Extract the [X, Y] coordinate from the center of the cell holding the provided text.  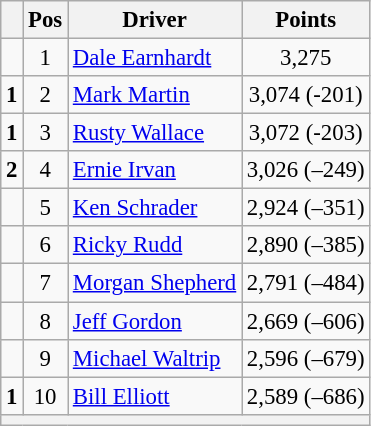
Bill Elliott [155, 396]
10 [46, 396]
3,275 [306, 58]
Driver [155, 20]
Mark Martin [155, 95]
3,074 (-201) [306, 95]
7 [46, 283]
2,669 (–606) [306, 321]
8 [46, 321]
Jeff Gordon [155, 321]
Michael Waltrip [155, 358]
2,596 (–679) [306, 358]
6 [46, 245]
2,589 (–686) [306, 396]
Dale Earnhardt [155, 58]
4 [46, 170]
Ken Schrader [155, 208]
Rusty Wallace [155, 133]
3,072 (-203) [306, 133]
3,026 (–249) [306, 170]
Ernie Irvan [155, 170]
2,791 (–484) [306, 283]
Points [306, 20]
9 [46, 358]
2,890 (–385) [306, 245]
5 [46, 208]
Ricky Rudd [155, 245]
3 [46, 133]
Morgan Shepherd [155, 283]
Pos [46, 20]
2,924 (–351) [306, 208]
